Identify which cell holds the provided text, then report its (x, y) central coordinate. 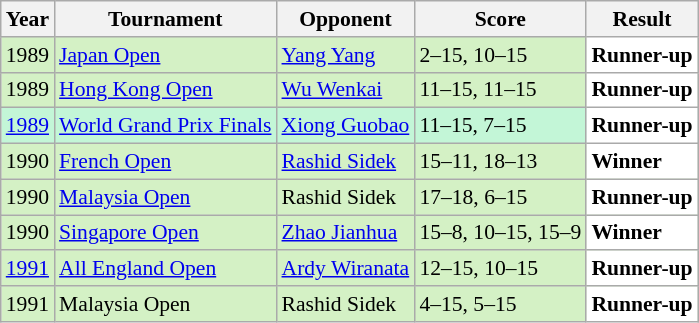
Result (642, 19)
World Grand Prix Finals (165, 126)
15–11, 18–13 (500, 162)
Xiong Guobao (345, 126)
Score (500, 19)
Year (28, 19)
12–15, 10–15 (500, 269)
Tournament (165, 19)
11–15, 11–15 (500, 90)
Zhao Jianhua (345, 233)
11–15, 7–15 (500, 126)
Singapore Open (165, 233)
17–18, 6–15 (500, 197)
Hong Kong Open (165, 90)
Opponent (345, 19)
4–15, 5–15 (500, 304)
Japan Open (165, 55)
All England Open (165, 269)
Ardy Wiranata (345, 269)
2–15, 10–15 (500, 55)
15–8, 10–15, 15–9 (500, 233)
Wu Wenkai (345, 90)
French Open (165, 162)
Yang Yang (345, 55)
